For the text-containing cell, return its midpoint in (x, y) coordinate format. 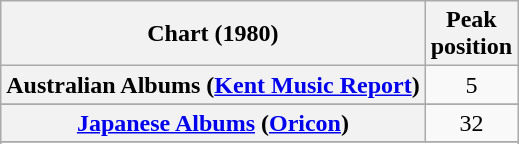
Japanese Albums (Oricon) (213, 123)
Chart (1980) (213, 34)
5 (471, 85)
Australian Albums (Kent Music Report) (213, 85)
32 (471, 123)
Peakposition (471, 34)
